Pinpoint the cell where the given text exists, returning its (x, y) midpoint coordinate. 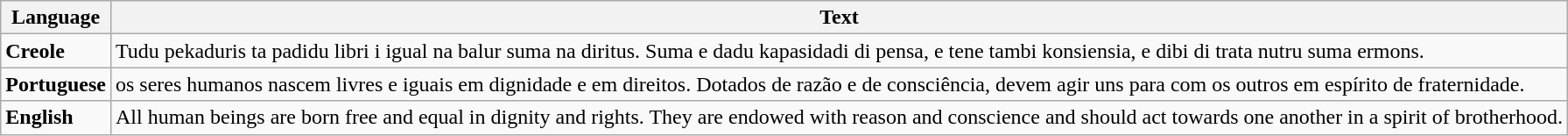
Language (56, 18)
Portuguese (56, 84)
Creole (56, 51)
English (56, 118)
Text (839, 18)
